Output the [x, y] coordinate of the center of the cell containing the given text.  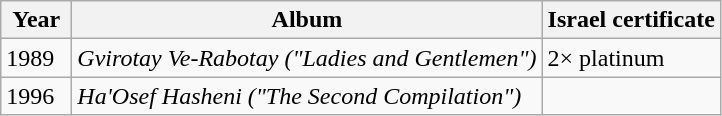
1989 [36, 58]
1996 [36, 96]
Gvirotay Ve-Rabotay ("Ladies and Gentlemen") [307, 58]
Album [307, 20]
2× platinum [631, 58]
Year [36, 20]
Israel certificate [631, 20]
Ha'Osef Hasheni ("The Second Compilation") [307, 96]
